Detect which cell encompasses the target text, then output its (X, Y) center coordinate. 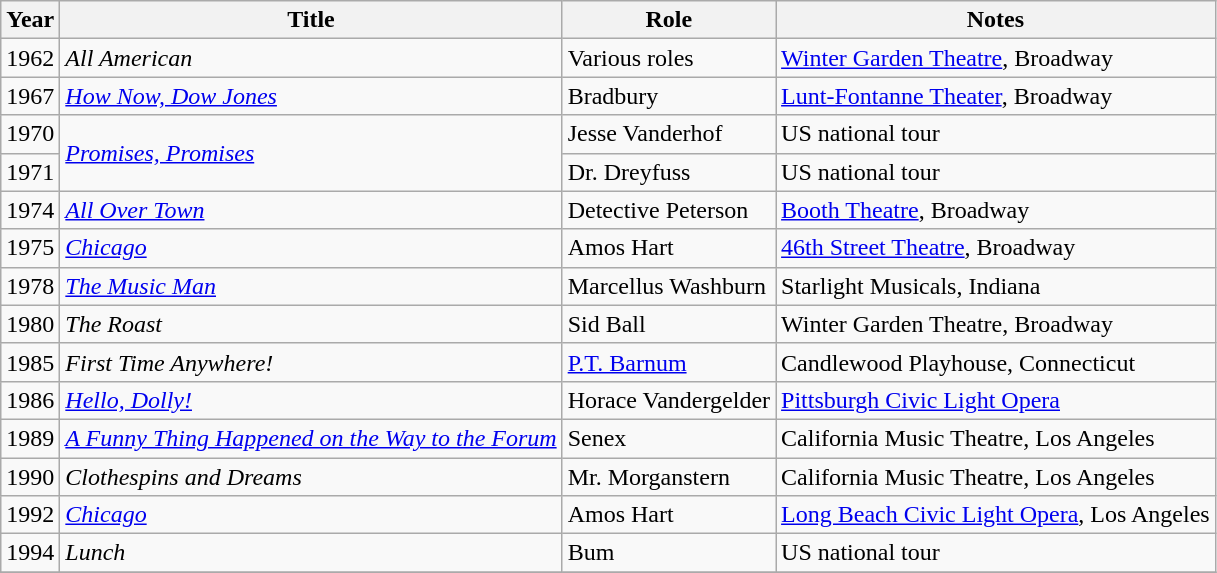
1990 (30, 477)
Candlewood Playhouse, Connecticut (996, 362)
Sid Ball (668, 324)
A Funny Thing Happened on the Way to the Forum (311, 438)
All Over Town (311, 210)
Hello, Dolly! (311, 400)
Booth Theatre, Broadway (996, 210)
Bradbury (668, 96)
1975 (30, 248)
The Roast (311, 324)
1971 (30, 172)
Jesse Vanderhof (668, 134)
1978 (30, 286)
Promises, Promises (311, 153)
Title (311, 20)
1989 (30, 438)
Bum (668, 553)
1992 (30, 515)
First Time Anywhere! (311, 362)
Dr. Dreyfuss (668, 172)
1970 (30, 134)
Senex (668, 438)
Horace Vandergelder (668, 400)
Notes (996, 20)
Long Beach Civic Light Opera, Los Angeles (996, 515)
46th Street Theatre, Broadway (996, 248)
Marcellus Washburn (668, 286)
Various roles (668, 58)
1994 (30, 553)
Starlight Musicals, Indiana (996, 286)
Detective Peterson (668, 210)
1967 (30, 96)
1974 (30, 210)
Clothespins and Dreams (311, 477)
1985 (30, 362)
P.T. Barnum (668, 362)
Pittsburgh Civic Light Opera (996, 400)
1986 (30, 400)
How Now, Dow Jones (311, 96)
Mr. Morganstern (668, 477)
Lunch (311, 553)
All American (311, 58)
1962 (30, 58)
Year (30, 20)
Lunt-Fontanne Theater, Broadway (996, 96)
1980 (30, 324)
Role (668, 20)
The Music Man (311, 286)
